Scan for the cell matching the given text and deliver its [X, Y] coordinate at center. 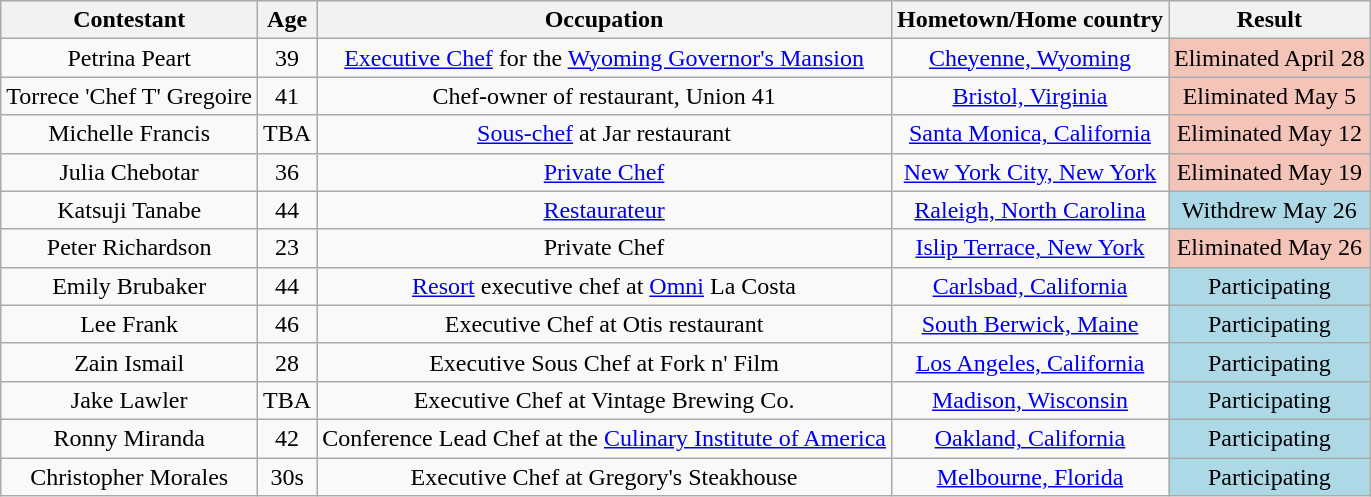
42 [288, 438]
Santa Monica, California [1030, 134]
Christopher Morales [130, 477]
Restaurateur [604, 210]
36 [288, 172]
39 [288, 58]
Emily Brubaker [130, 286]
Eliminated May 19 [1269, 172]
Islip Terrace, New York [1030, 248]
Los Angeles, California [1030, 362]
Withdrew May 26 [1269, 210]
Carlsbad, California [1030, 286]
Jake Lawler [130, 400]
41 [288, 96]
Hometown/Home country [1030, 20]
Executive Sous Chef at Fork n' Film [604, 362]
Executive Chef at Gregory's Steakhouse [604, 477]
Eliminated May 12 [1269, 134]
Madison, Wisconsin [1030, 400]
Petrina Peart [130, 58]
Zain Ismail [130, 362]
Ronny Miranda [130, 438]
South Berwick, Maine [1030, 324]
Eliminated May 26 [1269, 248]
Katsuji Tanabe [130, 210]
Age [288, 20]
Cheyenne, Wyoming [1030, 58]
New York City, New York [1030, 172]
Contestant [130, 20]
Lee Frank [130, 324]
Melbourne, Florida [1030, 477]
Occupation [604, 20]
Eliminated May 5 [1269, 96]
Bristol, Virginia [1030, 96]
23 [288, 248]
46 [288, 324]
Peter Richardson [130, 248]
Torrece 'Chef T' Gregoire [130, 96]
30s [288, 477]
Executive Chef at Otis restaurant [604, 324]
Raleigh, North Carolina [1030, 210]
Sous-chef at Jar restaurant [604, 134]
Oakland, California [1030, 438]
Resort executive chef at Omni La Costa [604, 286]
Executive Chef for the Wyoming Governor's Mansion [604, 58]
Executive Chef at Vintage Brewing Co. [604, 400]
Result [1269, 20]
Chef-owner of restaurant, Union 41 [604, 96]
Eliminated April 28 [1269, 58]
Conference Lead Chef at the Culinary Institute of America [604, 438]
28 [288, 362]
Julia Chebotar [130, 172]
Michelle Francis [130, 134]
